Provide the [x, y] coordinate of the cell's center where the given text is located.  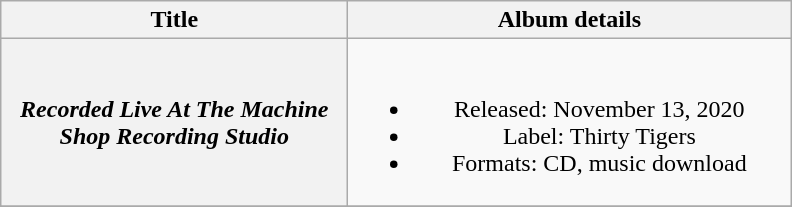
Released: November 13, 2020Label: Thirty TigersFormats: CD, music download [570, 122]
Recorded Live At The Machine Shop Recording Studio [174, 122]
Album details [570, 20]
Title [174, 20]
